Output the [X, Y] coordinate of the center of the cell containing the given text.  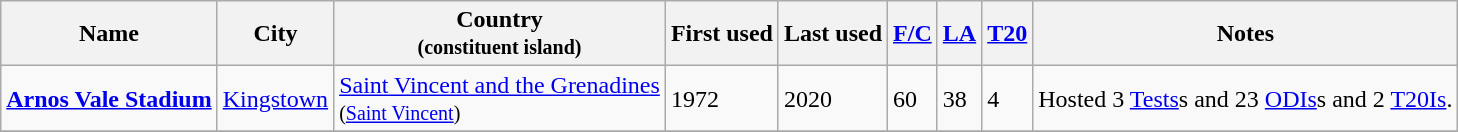
Notes [1246, 34]
First used [722, 34]
Name [109, 34]
1972 [722, 98]
Country(constituent island) [500, 34]
38 [959, 98]
Saint Vincent and the Grenadines(Saint Vincent) [500, 98]
Last used [832, 34]
Kingstown [275, 98]
60 [913, 98]
Arnos Vale Stadium [109, 98]
LA [959, 34]
T20 [1008, 34]
2020 [832, 98]
Hosted 3 Testss and 23 ODIss and 2 T20Is. [1246, 98]
City [275, 34]
4 [1008, 98]
F/C [913, 34]
